Return (x, y) of the center of cell containing provided text 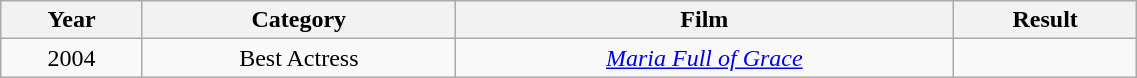
Maria Full of Grace (704, 58)
2004 (72, 58)
Best Actress (298, 58)
Year (72, 20)
Result (1044, 20)
Film (704, 20)
Category (298, 20)
